Determine the [X, Y] coordinate at the center of the cell enclosing the given text.  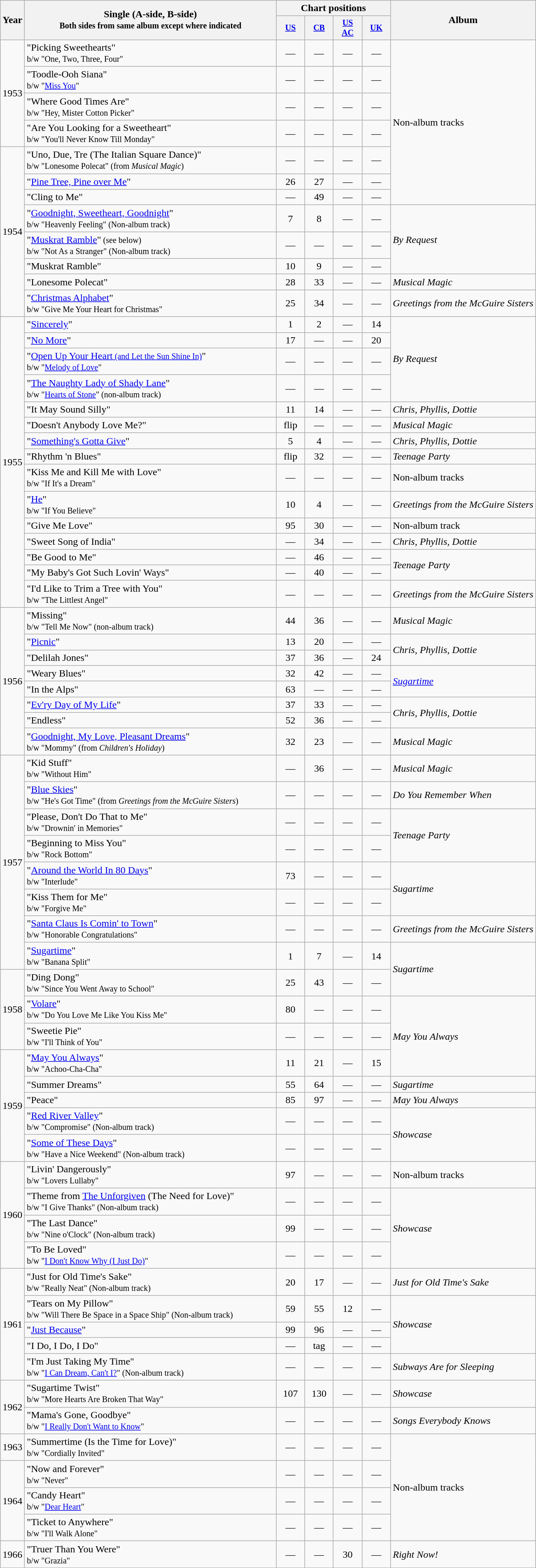
"Red River Valley"b/w "Compromise" (Non-album track) [151, 1121]
Album [463, 20]
"The Naughty Lady of Shady Lane"b/w "Hearts of Stone" (non-album track) [151, 388]
"The Last Dance"b/w "Nine o'Clock" (Non-album track) [151, 1229]
"I'm Just Taking My Time"b/w "I Can Dream, Can't I?" (Non-album track) [151, 1367]
Single (A-side, B-side)Both sides from same album except where indicated [151, 20]
"Kiss Them for Me"b/w "Forgive Me" [151, 903]
40 [319, 573]
1962 [12, 1407]
24 [376, 658]
9 [319, 266]
USAC [347, 28]
"Summer Dreams" [151, 1084]
Songs Everybody Knows [463, 1421]
"Give Me Love" [151, 526]
"Missing"b/w "Tell Me Now" (non-album track) [151, 621]
1964 [12, 1500]
"Lonesome Polecat" [151, 282]
"It May Sound Silly" [151, 409]
"In the Alps" [151, 689]
"Goodnight, My Love, Pleasant Dreams"b/w "Mommy" (from Children's Holiday) [151, 741]
"Truer Than You Were"b/w "Grazia" [151, 1554]
"Rhythm 'n Blues" [151, 456]
"Uno, Due, Tre (The Italian Square Dance)"b/w "Lonesome Polecat" (from Musical Magic) [151, 161]
Do You Remember When [463, 796]
23 [319, 741]
"Muskrat Ramble" [151, 266]
"Delilah Jones" [151, 658]
"Ticket to Anywhere"b/w "I'll Walk Alone" [151, 1528]
"Sincerely" [151, 324]
46 [319, 557]
"I Do, I Do, I Do" [151, 1346]
"Ev'ry Day of My Life" [151, 705]
73 [291, 875]
Just for Old Time's Sake [463, 1282]
1955 [12, 462]
"Picnic" [151, 642]
"Christmas Alphabet"b/w "Give Me Your Heart for Christmas" [151, 303]
Subways Are for Sleeping [463, 1367]
95 [291, 526]
1958 [12, 1010]
"Endless" [151, 720]
"Toodle-Ooh Siana"b/w "Miss You" [151, 80]
1961 [12, 1324]
59 [291, 1309]
"Cling to Me" [151, 197]
5 [291, 441]
107 [291, 1393]
"Peace" [151, 1100]
"May You Always"b/w "Achoo-Cha-Cha" [151, 1063]
80 [291, 1010]
1959 [12, 1105]
"Volare"b/w "Do You Love Me Like You Kiss Me" [151, 1010]
"To Be Loved"b/w "I Don't Know Why (I Just Do)" [151, 1255]
"Beginning to Miss You"b/w "Rock Bottom" [151, 849]
130 [319, 1393]
"Sugartime"b/w "Banana Split" [151, 956]
13 [291, 642]
Year [12, 20]
44 [291, 621]
"Sweetie Pie"b/w "I'll Think of You" [151, 1036]
49 [319, 197]
28 [291, 282]
CB [319, 28]
"Sweet Song of India" [151, 541]
"Mama's Gone, Goodbye"b/w "I Really Don't Want to Know" [151, 1421]
"Doesn't Anybody Love Me?" [151, 425]
UK [376, 28]
"Where Good Times Are"b/w "Hey, Mister Cotton Picker" [151, 106]
"Goodnight, Sweetheart, Goodnight"b/w "Heavenly Feeling" (Non-album track) [151, 218]
52 [291, 720]
Chart positions [333, 8]
"Tears on My Pillow"b/w "Will There Be Space in a Space Ship" (Non-album track) [151, 1309]
1953 [12, 93]
27 [319, 182]
US [291, 28]
"Santa Claus Is Comin' to Town"b/w "Honorable Congratulations" [151, 929]
1960 [12, 1215]
63 [291, 689]
8 [319, 218]
"Just Because" [151, 1330]
"Candy Heart"b/w "Dear Heart" [151, 1500]
"I'd Like to Trim a Tree with You"b/w "The Littlest Angel" [151, 594]
"Please, Don't Do That to Me"b/w "Drownin' in Memories" [151, 822]
43 [319, 982]
"Sugartime Twist"b/w "More Hearts Are Broken That Way" [151, 1393]
1954 [12, 232]
"Picking Sweethearts"b/w "One, Two, Three, Four" [151, 53]
15 [376, 1063]
"My Baby's Got Such Lovin' Ways" [151, 573]
Right Now! [463, 1554]
Non-album track [463, 526]
21 [319, 1063]
"Theme from The Unforgiven (The Need for Love)"b/w "I Give Thanks" (Non-album track) [151, 1202]
tag [319, 1346]
"Kiss Me and Kill Me with Love"b/w "If It's a Dream" [151, 478]
"Kid Stuff"b/w "Without Him" [151, 768]
"Weary Blues" [151, 673]
2 [319, 324]
"Open Up Your Heart (and Let the Sun Shine In)"b/w "Melody of Love" [151, 362]
"Some of These Days"b/w "Have a Nice Weekend" (Non-album track) [151, 1148]
"Now and Forever"b/w "Never" [151, 1474]
1956 [12, 681]
"Livin' Dangerously"b/w "Lovers Lullaby" [151, 1174]
"Ding Dong"b/w "Since You Went Away to School" [151, 982]
42 [319, 673]
"He"b/w "If You Believe" [151, 505]
"Are You Looking for a Sweetheart"b/w "You'll Never Know Till Monday" [151, 133]
26 [291, 182]
"Summertime (Is the Time for Love)"b/w "Cordially Invited" [151, 1447]
"Pine Tree, Pine over Me" [151, 182]
1957 [12, 862]
"Just for Old Time's Sake"b/w "Really Neat" (Non-album track) [151, 1282]
12 [347, 1309]
"Be Good to Me" [151, 557]
"Something's Gotta Give" [151, 441]
1966 [12, 1554]
1963 [12, 1447]
"Blue Skies"b/w "He's Got Time" (from Greetings from the McGuire Sisters) [151, 796]
"Muskrat Ramble" (see below)b/w "Not As a Stranger" (Non-album track) [151, 245]
96 [319, 1330]
"No More" [151, 340]
85 [291, 1100]
64 [319, 1084]
"Around the World In 80 Days"b/w "Interlude" [151, 875]
